Pinpoint the cell where the given text exists, returning its [x, y] midpoint coordinate. 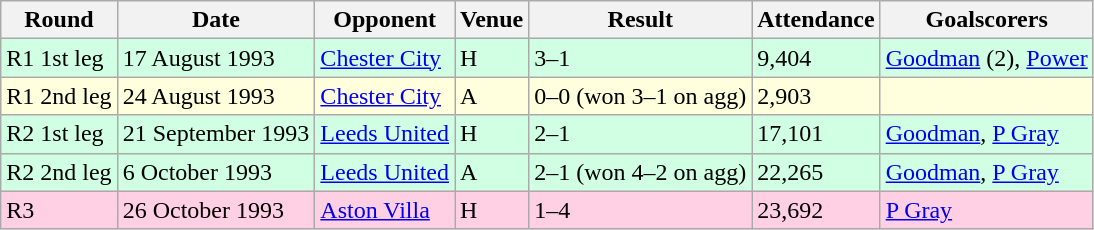
Result [640, 20]
22,265 [816, 172]
2–1 [640, 134]
Opponent [385, 20]
Attendance [816, 20]
R1 2nd leg [59, 96]
1–4 [640, 210]
21 September 1993 [216, 134]
24 August 1993 [216, 96]
17,101 [816, 134]
2,903 [816, 96]
Round [59, 20]
3–1 [640, 58]
2–1 (won 4–2 on agg) [640, 172]
Aston Villa [385, 210]
R3 [59, 210]
P Gray [986, 210]
9,404 [816, 58]
R2 2nd leg [59, 172]
Date [216, 20]
Goodman (2), Power [986, 58]
26 October 1993 [216, 210]
6 October 1993 [216, 172]
0–0 (won 3–1 on agg) [640, 96]
Venue [492, 20]
R1 1st leg [59, 58]
R2 1st leg [59, 134]
Goalscorers [986, 20]
17 August 1993 [216, 58]
23,692 [816, 210]
